Output the [X, Y] coordinate of the center of the cell containing the given text.  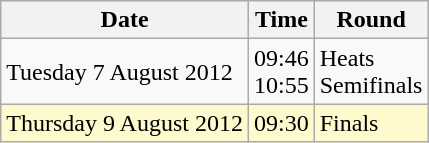
09:30 [281, 123]
HeatsSemifinals [371, 72]
Thursday 9 August 2012 [125, 123]
Time [281, 20]
Date [125, 20]
Finals [371, 123]
09:4610:55 [281, 72]
Round [371, 20]
Tuesday 7 August 2012 [125, 72]
